Scan for the cell matching the given text and deliver its [x, y] coordinate at center. 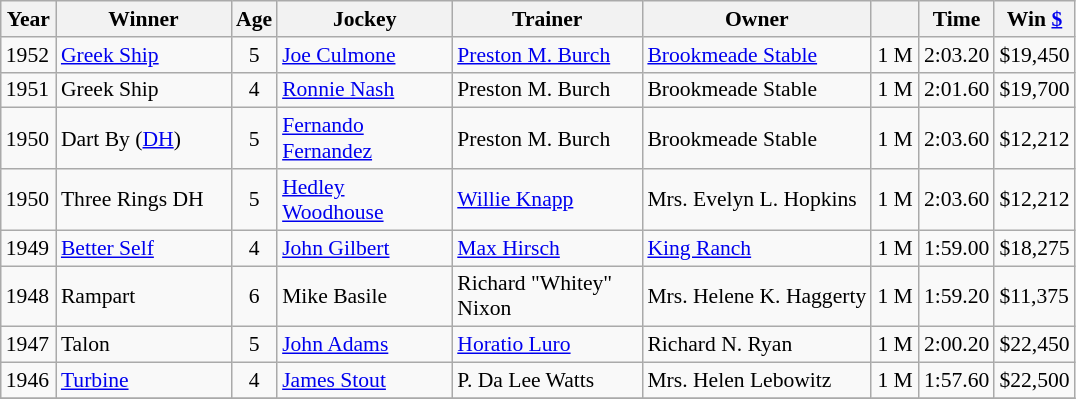
Age [254, 19]
Joe Culmone [364, 55]
1:57.60 [956, 381]
Jockey [364, 19]
$19,700 [1034, 90]
$22,450 [1034, 345]
1949 [28, 248]
P. Da Lee Watts [547, 381]
1952 [28, 55]
Horatio Luro [547, 345]
Willie Knapp [547, 200]
Rampart [144, 296]
Mrs. Evelyn L. Hopkins [756, 200]
James Stout [364, 381]
Mrs. Helene K. Haggerty [756, 296]
John Gilbert [364, 248]
Mike Basile [364, 296]
$11,375 [1034, 296]
Talon [144, 345]
Hedley Woodhouse [364, 200]
Fernando Fernandez [364, 138]
1:59.00 [956, 248]
1946 [28, 381]
Max Hirsch [547, 248]
Dart By (DH) [144, 138]
Owner [756, 19]
King Ranch [756, 248]
$19,450 [1034, 55]
Win $ [1034, 19]
Time [956, 19]
1951 [28, 90]
Turbine [144, 381]
Three Rings DH [144, 200]
$22,500 [1034, 381]
2:03.20 [956, 55]
1947 [28, 345]
John Adams [364, 345]
6 [254, 296]
Richard N. Ryan [756, 345]
Year [28, 19]
2:01.60 [956, 90]
Winner [144, 19]
1:59.20 [956, 296]
Mrs. Helen Lebowitz [756, 381]
1948 [28, 296]
Better Self [144, 248]
Richard "Whitey" Nixon [547, 296]
Trainer [547, 19]
Ronnie Nash [364, 90]
2:00.20 [956, 345]
$18,275 [1034, 248]
